Find where the given text appears and provide that cell's center as [x, y] coordinate. 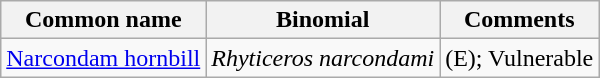
Common name [104, 20]
Narcondam hornbill [104, 58]
(E); Vulnerable [520, 58]
Comments [520, 20]
Binomial [323, 20]
Rhyticeros narcondami [323, 58]
